Output the [X, Y] coordinate of the center of the cell containing the given text.  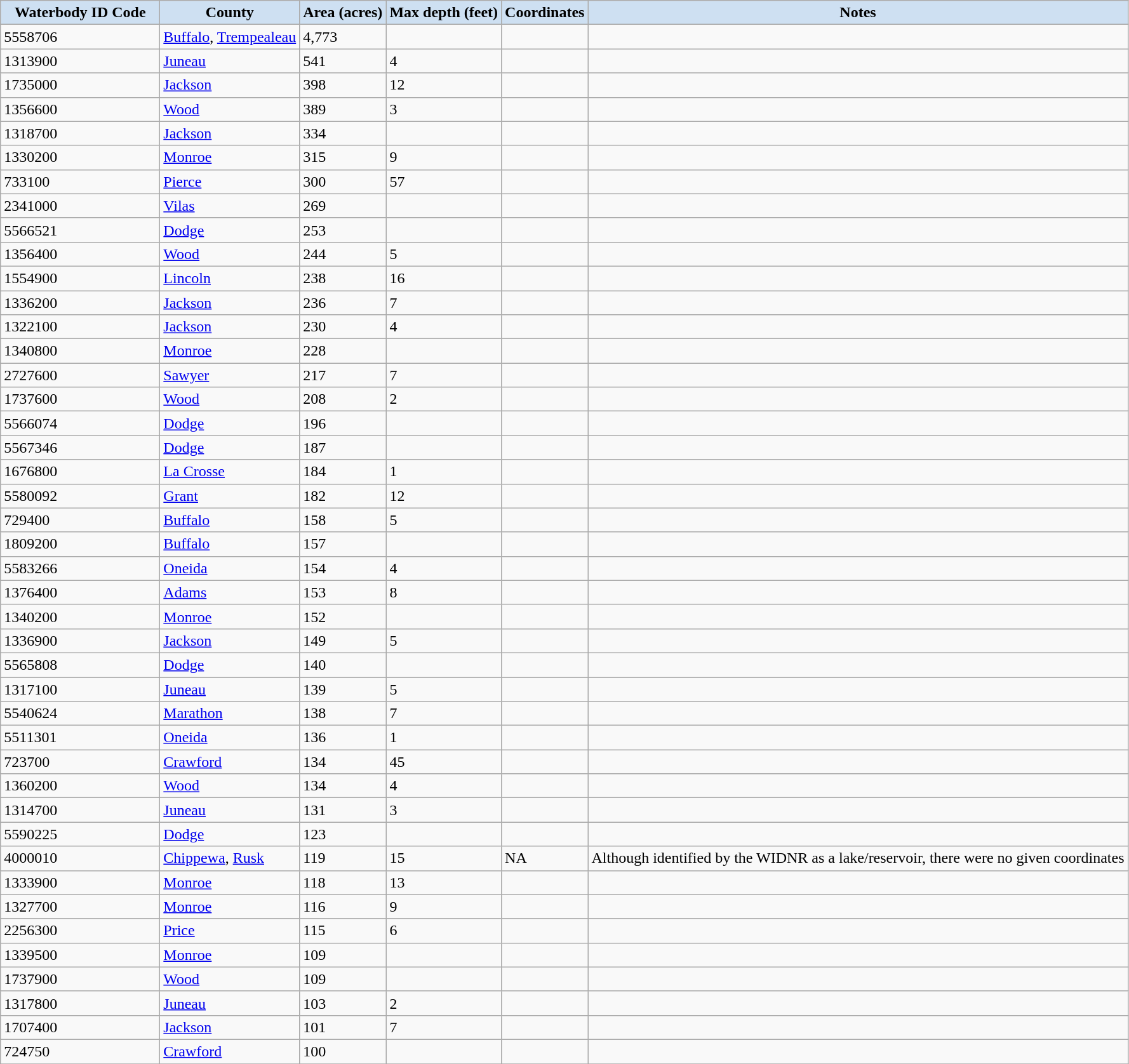
118 [343, 882]
5565808 [80, 665]
County [230, 13]
Adams [230, 592]
1340800 [80, 351]
100 [343, 1051]
15 [444, 858]
230 [343, 327]
Waterbody ID Code [80, 13]
1314700 [80, 810]
57 [444, 182]
116 [343, 907]
1360200 [80, 786]
5583266 [80, 568]
140 [343, 665]
Pierce [230, 182]
Grant [230, 496]
1735000 [80, 85]
228 [343, 351]
13 [444, 882]
1809200 [80, 544]
La Crosse [230, 472]
Chippewa, Rusk [230, 858]
1339500 [80, 955]
136 [343, 738]
1336200 [80, 303]
1737900 [80, 979]
1318700 [80, 133]
1313900 [80, 61]
Price [230, 931]
5567346 [80, 448]
389 [343, 109]
16 [444, 278]
1356600 [80, 109]
187 [343, 448]
244 [343, 254]
1737600 [80, 399]
Max depth (feet) [444, 13]
541 [343, 61]
2727600 [80, 375]
1322100 [80, 327]
8 [444, 592]
723700 [80, 762]
131 [343, 810]
208 [343, 399]
196 [343, 423]
5511301 [80, 738]
269 [343, 206]
103 [343, 1003]
Although identified by the WIDNR as a lake/reservoir, there were no given coordinates [858, 858]
5558706 [80, 37]
217 [343, 375]
153 [343, 592]
1554900 [80, 278]
2341000 [80, 206]
236 [343, 303]
5566521 [80, 230]
NA [545, 858]
1330200 [80, 157]
398 [343, 85]
1676800 [80, 472]
5566074 [80, 423]
154 [343, 568]
2256300 [80, 931]
1327700 [80, 907]
315 [343, 157]
1707400 [80, 1027]
253 [343, 230]
139 [343, 689]
300 [343, 182]
149 [343, 641]
101 [343, 1027]
138 [343, 714]
184 [343, 472]
123 [343, 834]
1317100 [80, 689]
119 [343, 858]
Notes [858, 13]
4,773 [343, 37]
1336900 [80, 641]
Marathon [230, 714]
1356400 [80, 254]
1376400 [80, 592]
733100 [80, 182]
1317800 [80, 1003]
1333900 [80, 882]
45 [444, 762]
Buffalo, Trempealeau [230, 37]
Coordinates [545, 13]
5590225 [80, 834]
Vilas [230, 206]
5580092 [80, 496]
Lincoln [230, 278]
Area (acres) [343, 13]
157 [343, 544]
152 [343, 616]
729400 [80, 520]
4000010 [80, 858]
182 [343, 496]
334 [343, 133]
Sawyer [230, 375]
724750 [80, 1051]
238 [343, 278]
6 [444, 931]
1340200 [80, 616]
5540624 [80, 714]
115 [343, 931]
158 [343, 520]
